Locate the cell with the specified text and output its [X, Y] center coordinate. 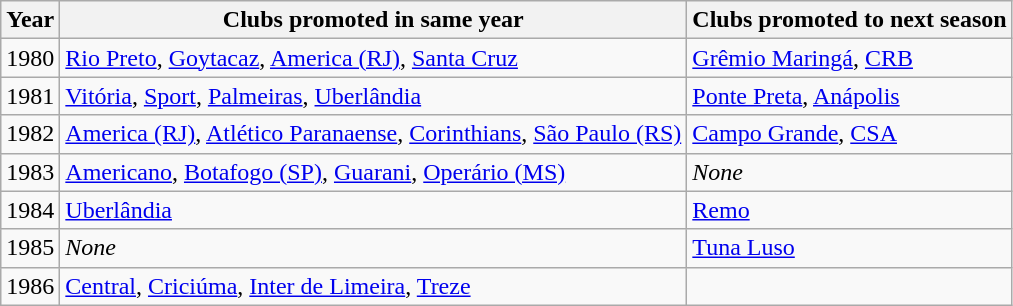
Ponte Preta, Anápolis [850, 96]
Americano, Botafogo (SP), Guarani, Operário (MS) [374, 172]
1984 [30, 210]
1982 [30, 134]
Uberlândia [374, 210]
1980 [30, 58]
Remo [850, 210]
1981 [30, 96]
Rio Preto, Goytacaz, America (RJ), Santa Cruz [374, 58]
1983 [30, 172]
Vitória, Sport, Palmeiras, Uberlândia [374, 96]
1985 [30, 248]
Central, Criciúma, Inter de Limeira, Treze [374, 286]
America (RJ), Atlético Paranaense, Corinthians, São Paulo (RS) [374, 134]
Year [30, 20]
1986 [30, 286]
Campo Grande, CSA [850, 134]
Grêmio Maringá, CRB [850, 58]
Clubs promoted in same year [374, 20]
Clubs promoted to next season [850, 20]
Tuna Luso [850, 248]
